Output the [x, y] coordinate of the center of the cell containing the given text.  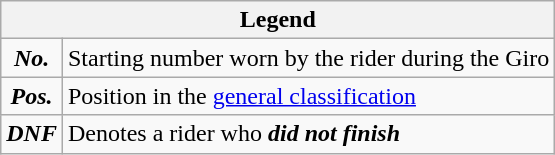
No. [32, 58]
Starting number worn by the rider during the Giro [308, 58]
Legend [278, 20]
DNF [32, 134]
Denotes a rider who did not finish [308, 134]
Pos. [32, 96]
Position in the general classification [308, 96]
